Pinpoint the cell where the given text exists, returning its (x, y) midpoint coordinate. 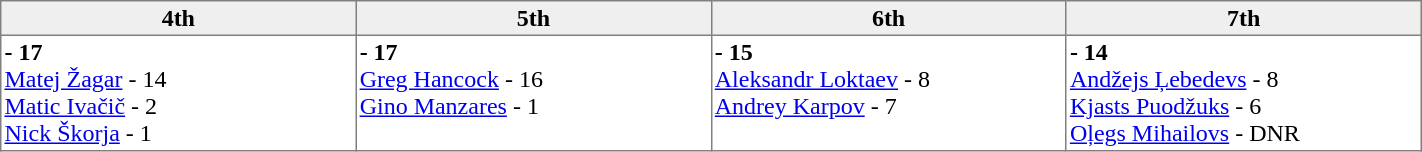
- 15Aleksandr Loktaev - 8Andrey Karpov - 7 (888, 93)
5th (534, 18)
4th (178, 18)
- 14Andžejs Ļebedevs - 8Kjasts Puodžuks - 6Oļegs Mihailovs - DNR (1244, 93)
- 17Greg Hancock - 16Gino Manzares - 1 (534, 93)
6th (888, 18)
7th (1244, 18)
- 17Matej Žagar - 14 Matic Ivačič - 2Nick Škorja - 1 (178, 93)
